Return the (x, y) coordinate for the center point of the cell that contains the specified text.  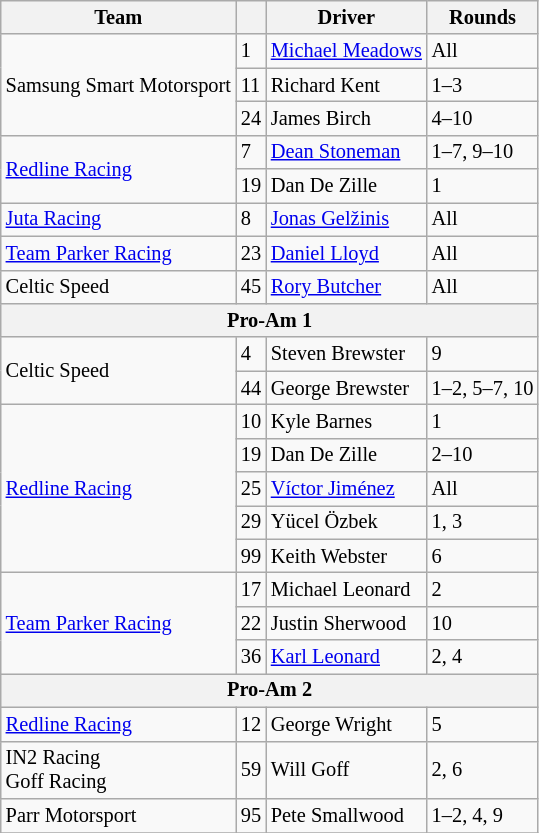
2 (483, 589)
Steven Brewster (346, 354)
1, 3 (483, 522)
9 (483, 354)
Driver (346, 17)
2, 4 (483, 657)
Rory Butcher (346, 287)
Will Goff (346, 770)
Team (118, 17)
Michael Meadows (346, 51)
Víctor Jiménez (346, 489)
1–2, 5–7, 10 (483, 388)
59 (251, 770)
2, 6 (483, 770)
Rounds (483, 17)
Pro-Am 2 (270, 690)
Jonas Gelžinis (346, 219)
Pete Smallwood (346, 815)
5 (483, 724)
25 (251, 489)
Michael Leonard (346, 589)
1–3 (483, 85)
Kyle Barnes (346, 421)
4 (251, 354)
99 (251, 556)
Richard Kent (346, 85)
23 (251, 253)
Parr Motorsport (118, 815)
James Birch (346, 118)
George Brewster (346, 388)
11 (251, 85)
29 (251, 522)
8 (251, 219)
Daniel Lloyd (346, 253)
7 (251, 152)
17 (251, 589)
36 (251, 657)
6 (483, 556)
George Wright (346, 724)
Keith Webster (346, 556)
12 (251, 724)
44 (251, 388)
Justin Sherwood (346, 623)
45 (251, 287)
Dean Stoneman (346, 152)
4–10 (483, 118)
Yücel Özbek (346, 522)
IN2 RacingGoff Racing (118, 770)
95 (251, 815)
Pro-Am 1 (270, 320)
1–2, 4, 9 (483, 815)
Juta Racing (118, 219)
24 (251, 118)
2–10 (483, 455)
Karl Leonard (346, 657)
1–7, 9–10 (483, 152)
Samsung Smart Motorsport (118, 84)
22 (251, 623)
